Extract the (x, y) coordinate from the center of the cell holding the provided text.  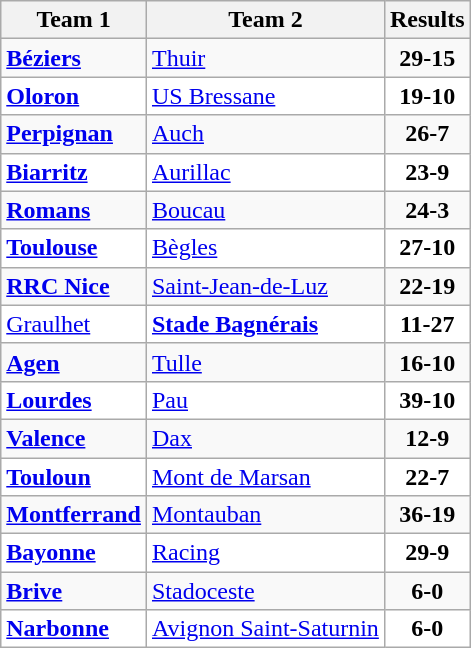
Brive (74, 591)
Dax (265, 438)
16-10 (427, 362)
Lourdes (74, 400)
Boucau (265, 210)
Montauban (265, 515)
RRC Nice (74, 286)
29-9 (427, 553)
24-3 (427, 210)
27-10 (427, 248)
11-27 (427, 324)
19-10 (427, 96)
36-19 (427, 515)
Touloun (74, 477)
Bègles (265, 248)
Biarritz (74, 172)
Pau (265, 400)
Team 2 (265, 20)
Tulle (265, 362)
Results (427, 20)
Perpignan (74, 134)
Montferrand (74, 515)
23-9 (427, 172)
Saint-Jean-de-Luz (265, 286)
Graulhet (74, 324)
29-15 (427, 58)
12-9 (427, 438)
Narbonne (74, 629)
22-7 (427, 477)
Valence (74, 438)
Aurillac (265, 172)
Avignon Saint-Saturnin (265, 629)
Romans (74, 210)
Stade Bagnérais (265, 324)
Team 1 (74, 20)
Stadoceste (265, 591)
Mont de Marsan (265, 477)
Toulouse (74, 248)
26-7 (427, 134)
Oloron (74, 96)
Racing (265, 553)
22-19 (427, 286)
Agen (74, 362)
Béziers (74, 58)
Thuir (265, 58)
39-10 (427, 400)
Bayonne (74, 553)
US Bressane (265, 96)
Auch (265, 134)
